Search for the cell housing the specified text and yield its [x, y] center coordinate. 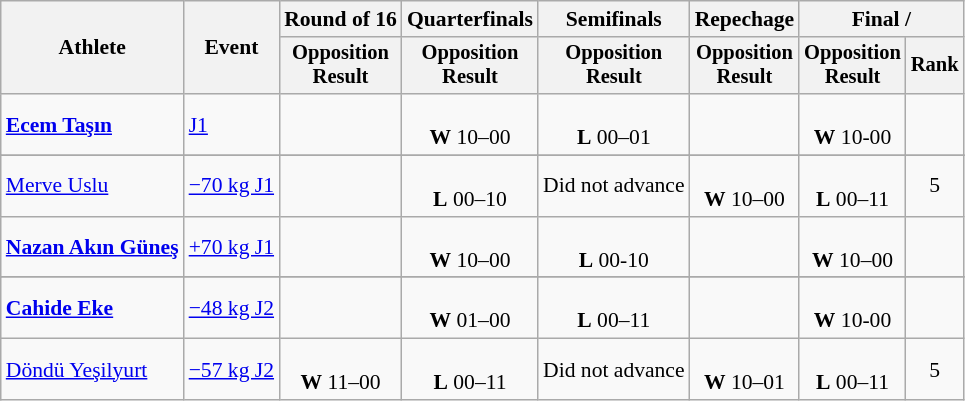
−48 kg J2 [232, 308]
Döndü Yeşilyurt [92, 370]
Semifinals [614, 19]
Merve Uslu [92, 186]
Cahide Eke [92, 308]
Quarterfinals [470, 19]
Rank [935, 66]
Athlete [92, 48]
Final / [881, 19]
W 01–00 [470, 308]
Event [232, 48]
Round of 16 [340, 19]
J1 [232, 124]
−57 kg J2 [232, 370]
+70 kg J1 [232, 248]
Ecem Taşın [92, 124]
L 00–10 [470, 186]
Repechage [745, 19]
W 10–01 [745, 370]
L 00–01 [614, 124]
Nazan Akın Güneş [92, 248]
W 11–00 [340, 370]
L 00-10 [614, 248]
−70 kg J1 [232, 186]
